Extract the (X, Y) coordinate from the center of the cell holding the provided text.  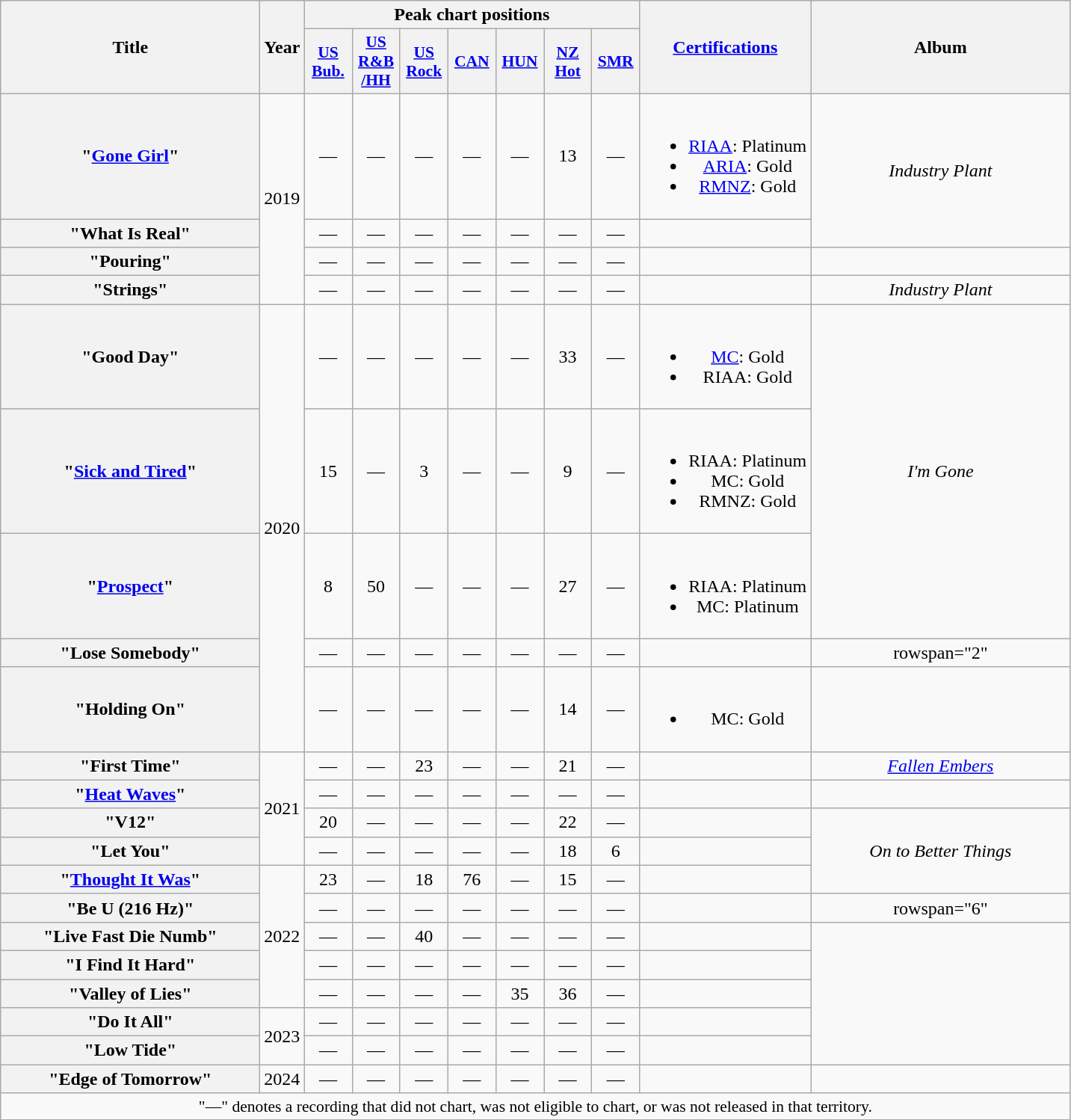
Fallen Embers (940, 766)
"First Time" (130, 766)
rowspan="2" (940, 653)
"Sick and Tired" (130, 471)
2020 (283, 528)
2022 (283, 936)
14 (568, 709)
35 (519, 994)
"Do It All" (130, 1022)
I'm Gone (940, 471)
"Low Tide" (130, 1050)
rowspan="6" (940, 908)
"Lose Somebody" (130, 653)
"Prospect" (130, 586)
8 (328, 586)
USBub. (328, 61)
HUN (519, 61)
"V12" (130, 822)
6 (616, 851)
CAN (472, 61)
22 (568, 822)
USR&B/HH (376, 61)
MC: Gold (725, 709)
33 (568, 357)
13 (568, 156)
40 (424, 936)
"Good Day" (130, 357)
50 (376, 586)
27 (568, 586)
MC: GoldRIAA: Gold (725, 357)
21 (568, 766)
"Let You" (130, 851)
3 (424, 471)
"Valley of Lies" (130, 994)
NZHot (568, 61)
RIAA: PlatinumMC: Platinum (725, 586)
"Strings" (130, 290)
36 (568, 994)
"Be U (216 Hz)" (130, 908)
On to Better Things (940, 851)
"—" denotes a recording that did not chart, was not eligible to chart, or was not released in that territory. (535, 1107)
2021 (283, 808)
2023 (283, 1036)
Title (130, 48)
2019 (283, 199)
"Heat Waves" (130, 794)
9 (568, 471)
"Gone Girl" (130, 156)
Peak chart positions (472, 15)
2024 (283, 1079)
"Live Fast Die Numb" (130, 936)
76 (472, 879)
"Thought It Was" (130, 879)
"Edge of Tomorrow" (130, 1079)
Year (283, 48)
"What Is Real" (130, 233)
RIAA: PlatinumMC: GoldRMNZ: Gold (725, 471)
"Pouring" (130, 262)
Album (940, 48)
USRock (424, 61)
"Holding On" (130, 709)
RIAA: PlatinumARIA: GoldRMNZ: Gold (725, 156)
20 (328, 822)
"I Find It Hard" (130, 964)
Certifications (725, 48)
SMR (616, 61)
